Return (x, y) of the center of cell containing provided text 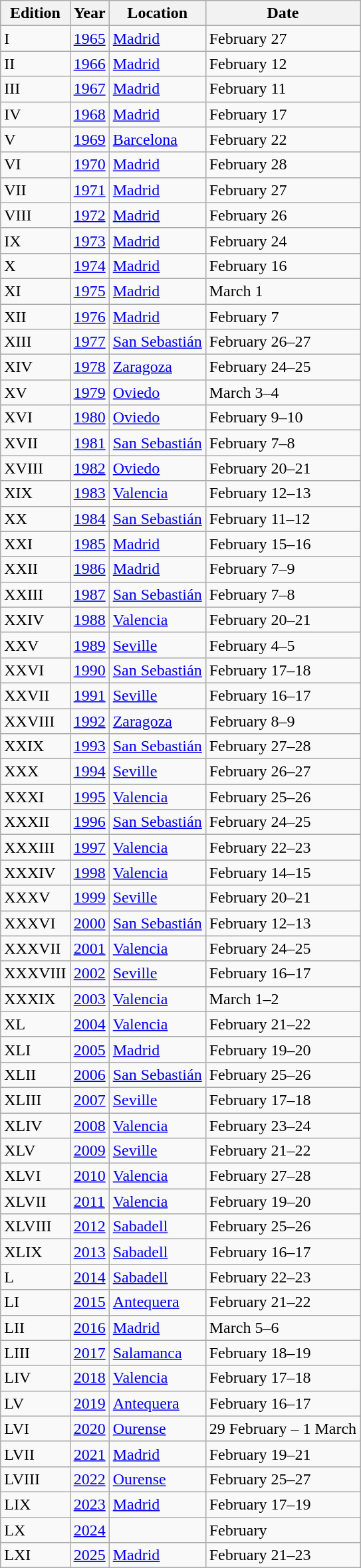
2018 (89, 1378)
XLII (35, 1075)
XIV (35, 367)
XLVIII (35, 1227)
2019 (89, 1403)
XXVII (35, 695)
Barcelona (157, 139)
2004 (89, 1024)
1992 (89, 721)
IX (35, 240)
XXIII (35, 594)
XXVI (35, 670)
1987 (89, 594)
2007 (89, 1100)
XXXVI (35, 923)
2001 (89, 948)
1993 (89, 746)
Year (89, 13)
2016 (89, 1328)
XXX (35, 772)
XXI (35, 544)
2014 (89, 1277)
XLIV (35, 1126)
I (35, 39)
LIV (35, 1378)
1977 (89, 342)
LVIII (35, 1479)
1991 (89, 695)
XXII (35, 569)
February 21–23 (283, 1555)
February 23–24 (283, 1126)
2013 (89, 1252)
1980 (89, 418)
February 9–10 (283, 418)
XXXII (35, 822)
LVII (35, 1454)
XXIX (35, 746)
XLVII (35, 1201)
February 28 (283, 165)
2020 (89, 1429)
February 17–19 (283, 1504)
2024 (89, 1529)
LXI (35, 1555)
2022 (89, 1479)
III (35, 89)
February 7–9 (283, 569)
VI (35, 165)
XXVIII (35, 721)
LX (35, 1529)
2008 (89, 1126)
1965 (89, 39)
XIX (35, 493)
L (35, 1277)
XLIII (35, 1100)
February 22 (283, 139)
2017 (89, 1353)
XLVI (35, 1176)
February 11–12 (283, 519)
1976 (89, 317)
1986 (89, 569)
1997 (89, 847)
LV (35, 1403)
XXXVII (35, 948)
2015 (89, 1302)
1972 (89, 215)
XX (35, 519)
March 3–4 (283, 392)
XXIV (35, 620)
XXXIII (35, 847)
XXXIX (35, 999)
XVI (35, 418)
1967 (89, 89)
XL (35, 1024)
XXV (35, 645)
March 1 (283, 291)
February 24 (283, 240)
2021 (89, 1454)
VII (35, 190)
February 19–21 (283, 1454)
1989 (89, 645)
II (35, 64)
29 February – 1 March (283, 1429)
LI (35, 1302)
February 12 (283, 64)
1998 (89, 873)
1996 (89, 822)
LVI (35, 1429)
1982 (89, 468)
March 1–2 (283, 999)
1974 (89, 266)
2009 (89, 1151)
1988 (89, 620)
1978 (89, 367)
1994 (89, 772)
XXXV (35, 898)
VIII (35, 215)
V (35, 139)
February 17 (283, 114)
XXXIV (35, 873)
1973 (89, 240)
2002 (89, 974)
XVIII (35, 468)
1970 (89, 165)
February 26 (283, 215)
1985 (89, 544)
XI (35, 291)
1981 (89, 443)
February 14–15 (283, 873)
1999 (89, 898)
XLV (35, 1151)
February 16 (283, 266)
1975 (89, 291)
Location (157, 13)
XLIX (35, 1252)
LII (35, 1328)
1968 (89, 114)
Edition (35, 13)
2006 (89, 1075)
February 11 (283, 89)
1990 (89, 670)
1969 (89, 139)
1971 (89, 190)
2025 (89, 1555)
2005 (89, 1049)
XIII (35, 342)
February 25–27 (283, 1479)
February 7 (283, 317)
2003 (89, 999)
XXXVIII (35, 974)
Date (283, 13)
1995 (89, 797)
IV (35, 114)
LIX (35, 1504)
XXXI (35, 797)
February 4–5 (283, 645)
X (35, 266)
1979 (89, 392)
1966 (89, 64)
XII (35, 317)
2011 (89, 1201)
XV (35, 392)
February (283, 1529)
Salamanca (157, 1353)
February 15–16 (283, 544)
XLI (35, 1049)
2000 (89, 923)
2012 (89, 1227)
March 5–6 (283, 1328)
February 18–19 (283, 1353)
2023 (89, 1504)
XVII (35, 443)
LIII (35, 1353)
1984 (89, 519)
February 8–9 (283, 721)
2010 (89, 1176)
1983 (89, 493)
